Provide the [x, y] coordinate of the cell's center where the given text is located.  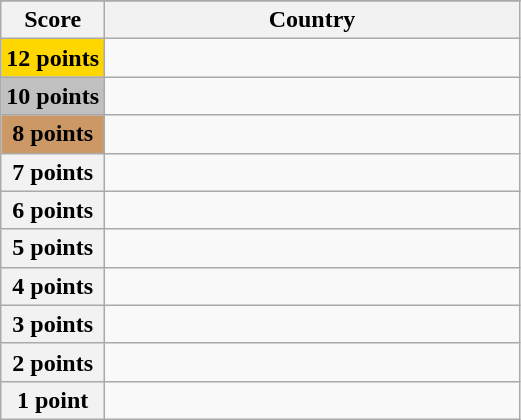
12 points [53, 58]
4 points [53, 286]
8 points [53, 134]
1 point [53, 400]
Country [312, 20]
5 points [53, 248]
6 points [53, 210]
7 points [53, 172]
2 points [53, 362]
3 points [53, 324]
Score [53, 20]
10 points [53, 96]
